Output the [X, Y] coordinate of the center of the cell containing the given text.  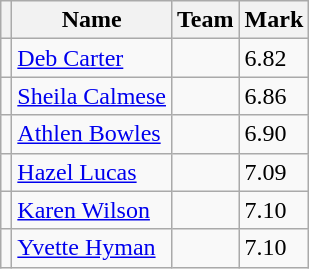
Mark [274, 20]
Athlen Bowles [92, 134]
Sheila Calmese [92, 96]
Yvette Hyman [92, 248]
Deb Carter [92, 58]
Name [92, 20]
6.82 [274, 58]
6.86 [274, 96]
Hazel Lucas [92, 172]
Team [206, 20]
7.09 [274, 172]
Karen Wilson [92, 210]
6.90 [274, 134]
